Determine the (x, y) coordinate at the center of the cell enclosing the given text.  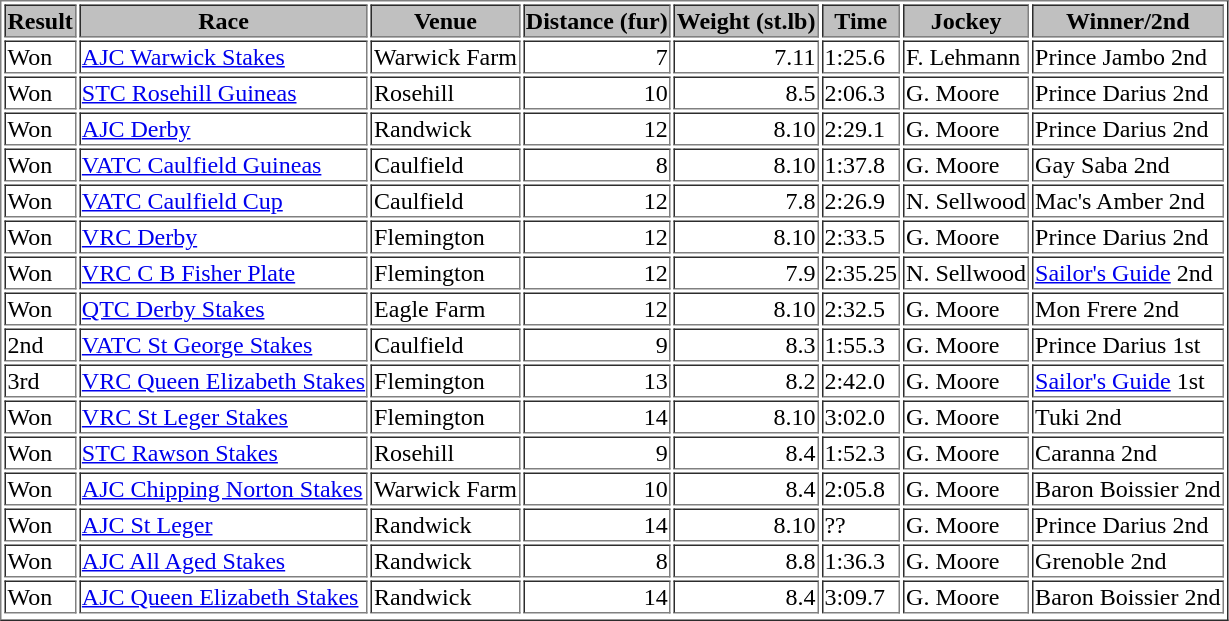
STC Rawson Stakes (224, 452)
VRC Derby (224, 236)
8.3 (746, 344)
AJC Warwick Stakes (224, 56)
VRC C B Fisher Plate (224, 272)
VATC Caulfield Cup (224, 200)
Prince Darius 1st (1128, 344)
Mon Frere 2nd (1128, 308)
Result (40, 20)
1:36.3 (860, 560)
Jockey (966, 20)
Sailor's Guide 2nd (1128, 272)
Time (860, 20)
2:26.9 (860, 200)
AJC Chipping Norton Stakes (224, 488)
13 (597, 380)
Venue (446, 20)
2:33.5 (860, 236)
2:42.0 (860, 380)
7.8 (746, 200)
STC Rosehill Guineas (224, 92)
Sailor's Guide 1st (1128, 380)
7 (597, 56)
3:02.0 (860, 416)
Grenoble 2nd (1128, 560)
Winner/2nd (1128, 20)
1:25.6 (860, 56)
2:06.3 (860, 92)
2nd (40, 344)
VATC Caulfield Guineas (224, 164)
?? (860, 524)
3rd (40, 380)
1:55.3 (860, 344)
AJC All Aged Stakes (224, 560)
1:52.3 (860, 452)
8.2 (746, 380)
Gay Saba 2nd (1128, 164)
QTC Derby Stakes (224, 308)
Caranna 2nd (1128, 452)
VRC St Leger Stakes (224, 416)
3:09.7 (860, 596)
7.9 (746, 272)
2:35.25 (860, 272)
Mac's Amber 2nd (1128, 200)
AJC Queen Elizabeth Stakes (224, 596)
Race (224, 20)
VRC Queen Elizabeth Stakes (224, 380)
Prince Jambo 2nd (1128, 56)
AJC Derby (224, 128)
Weight (st.lb) (746, 20)
F. Lehmann (966, 56)
2:32.5 (860, 308)
Tuki 2nd (1128, 416)
8.8 (746, 560)
Distance (fur) (597, 20)
2:29.1 (860, 128)
8.5 (746, 92)
VATC St George Stakes (224, 344)
1:37.8 (860, 164)
7.11 (746, 56)
Eagle Farm (446, 308)
2:05.8 (860, 488)
AJC St Leger (224, 524)
